Find where the given text appears and provide that cell's center as (x, y) coordinate. 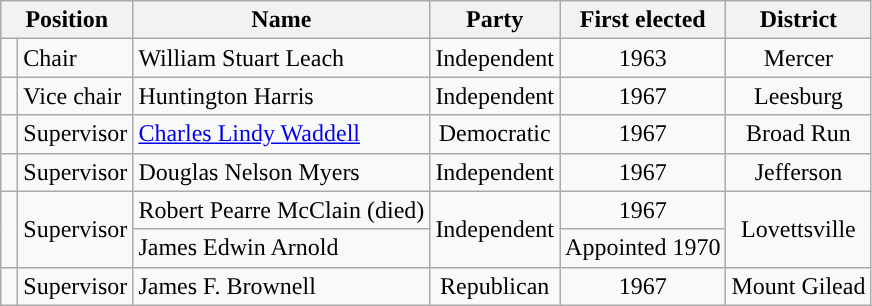
Mount Gilead (798, 286)
Jefferson (798, 172)
Robert Pearre McClain (died) (282, 210)
Broad Run (798, 134)
Huntington Harris (282, 96)
Appointed 1970 (643, 248)
Mercer (798, 58)
James F. Brownell (282, 286)
Vice chair (76, 96)
William Stuart Leach (282, 58)
Charles Lindy Waddell (282, 134)
Leesburg (798, 96)
Lovettsville (798, 229)
First elected (643, 20)
Chair (76, 58)
Republican (495, 286)
Douglas Nelson Myers (282, 172)
1963 (643, 58)
Position (67, 20)
Name (282, 20)
District (798, 20)
James Edwin Arnold (282, 248)
Party (495, 20)
Democratic (495, 134)
